Provide the (X, Y) coordinate of the cell's center where the given text is located.  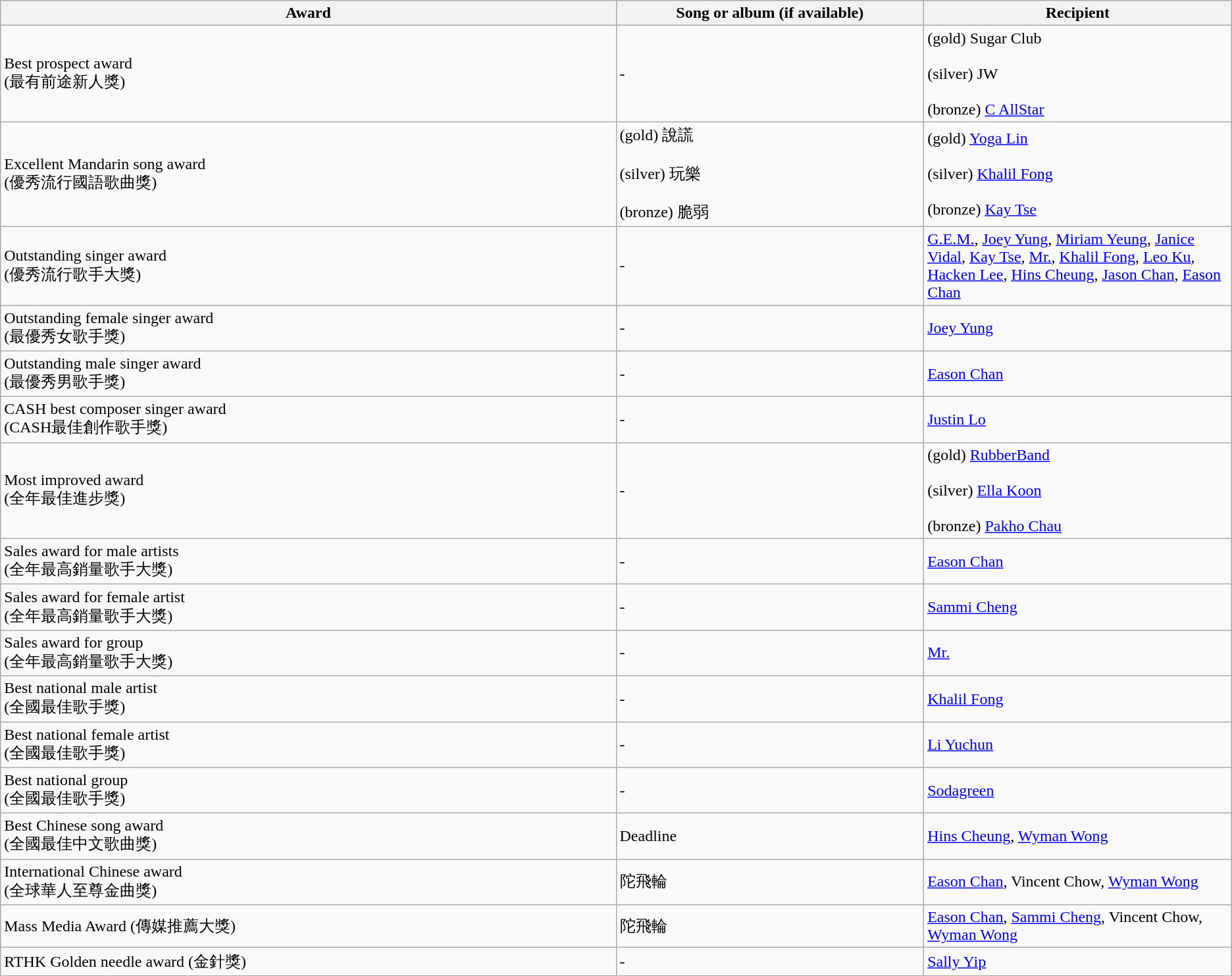
Most improved award(全年最佳進步獎) (308, 490)
Eason Chan, Sammi Cheng, Vincent Chow, Wyman Wong (1078, 927)
Mr. (1078, 653)
Sales award for group(全年最高銷量歌手大獎) (308, 653)
Best Chinese song award(全國最佳中文歌曲獎) (308, 836)
Li Yuchun (1078, 744)
Sammi Cheng (1078, 607)
Sodagreen (1078, 790)
(gold) Yoga Lin (silver) Khalil Fong (bronze) Kay Tse (1078, 174)
Best national female artist(全國最佳歌手獎) (308, 744)
(gold) Sugar Club (silver) JW (bronze) C AllStar (1078, 74)
RTHK Golden needle award (金針獎) (308, 962)
Deadline (770, 836)
Best national male artist(全國最佳歌手獎) (308, 699)
Sales award for female artist(全年最高銷量歌手大獎) (308, 607)
Best national group(全國最佳歌手獎) (308, 790)
Khalil Fong (1078, 699)
Outstanding singer award(優秀流行歌手大獎) (308, 266)
(gold) 說謊 (silver) 玩樂 (bronze) 脆弱 (770, 174)
Outstanding male singer award(最優秀男歌手獎) (308, 374)
CASH best composer singer award(CASH最佳創作歌手獎) (308, 420)
Hins Cheung, Wyman Wong (1078, 836)
Song or album (if available) (770, 13)
Award (308, 13)
Sally Yip (1078, 962)
Excellent Mandarin song award(優秀流行國語歌曲獎) (308, 174)
International Chinese award(全球華人至尊金曲獎) (308, 882)
Justin Lo (1078, 420)
Best prospect award(最有前途新人獎) (308, 74)
Joey Yung (1078, 328)
Outstanding female singer award(最優秀女歌手獎) (308, 328)
Recipient (1078, 13)
Mass Media Award (傳媒推薦大獎) (308, 927)
G.E.M., Joey Yung, Miriam Yeung, Janice Vidal, Kay Tse, Mr., Khalil Fong, Leo Ku, Hacken Lee, Hins Cheung, Jason Chan, Eason Chan (1078, 266)
Sales award for male artists(全年最高銷量歌手大獎) (308, 561)
Eason Chan, Vincent Chow, Wyman Wong (1078, 882)
(gold) RubberBand (silver) Ella Koon (bronze) Pakho Chau (1078, 490)
